Extract the (X, Y) coordinate from the center of the cell holding the provided text.  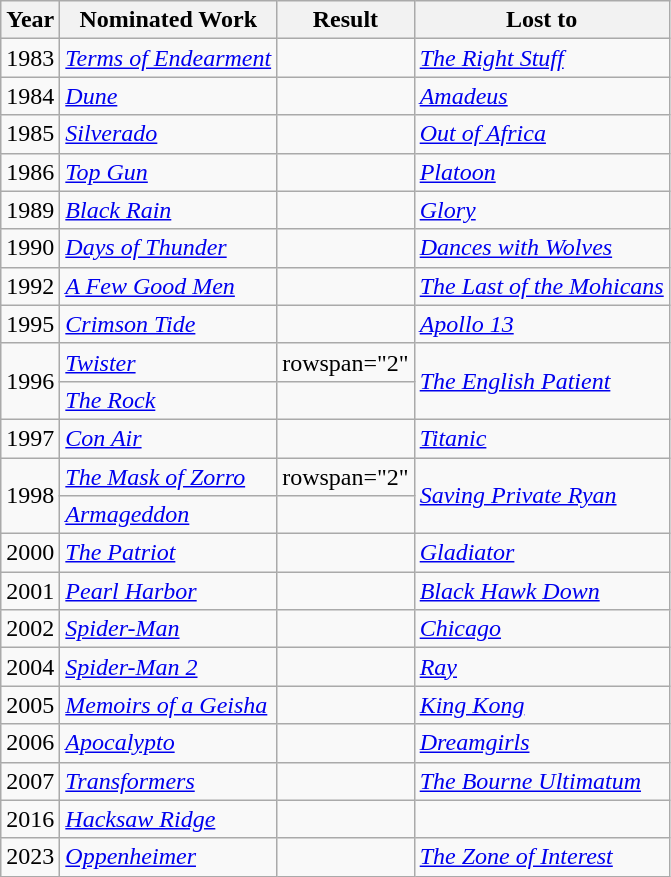
Days of Thunder (168, 248)
Dune (168, 96)
King Kong (542, 705)
The Last of the Mohicans (542, 286)
Top Gun (168, 172)
Chicago (542, 629)
Year (30, 20)
Nominated Work (168, 20)
Gladiator (542, 553)
2023 (30, 857)
The English Patient (542, 381)
Dreamgirls (542, 743)
Terms of Endearment (168, 58)
The Zone of Interest (542, 857)
1989 (30, 210)
Silverado (168, 134)
Glory (542, 210)
Con Air (168, 438)
Apocalypto (168, 743)
Black Hawk Down (542, 591)
2005 (30, 705)
2000 (30, 553)
Armageddon (168, 515)
1986 (30, 172)
Hacksaw Ridge (168, 819)
Titanic (542, 438)
1992 (30, 286)
The Right Stuff (542, 58)
Dances with Wolves (542, 248)
2007 (30, 781)
Result (346, 20)
1985 (30, 134)
Crimson Tide (168, 324)
Transformers (168, 781)
1984 (30, 96)
Apollo 13 (542, 324)
The Rock (168, 400)
Ray (542, 667)
Spider-Man (168, 629)
The Bourne Ultimatum (542, 781)
Spider-Man 2 (168, 667)
Pearl Harbor (168, 591)
Saving Private Ryan (542, 496)
1996 (30, 381)
Lost to (542, 20)
Platoon (542, 172)
Amadeus (542, 96)
1995 (30, 324)
2004 (30, 667)
1990 (30, 248)
The Mask of Zorro (168, 477)
1983 (30, 58)
Memoirs of a Geisha (168, 705)
2006 (30, 743)
Out of Africa (542, 134)
A Few Good Men (168, 286)
1998 (30, 496)
The Patriot (168, 553)
Oppenheimer (168, 857)
Black Rain (168, 210)
Twister (168, 362)
2002 (30, 629)
1997 (30, 438)
2016 (30, 819)
2001 (30, 591)
